Locate the cell with the specified text and output its [x, y] center coordinate. 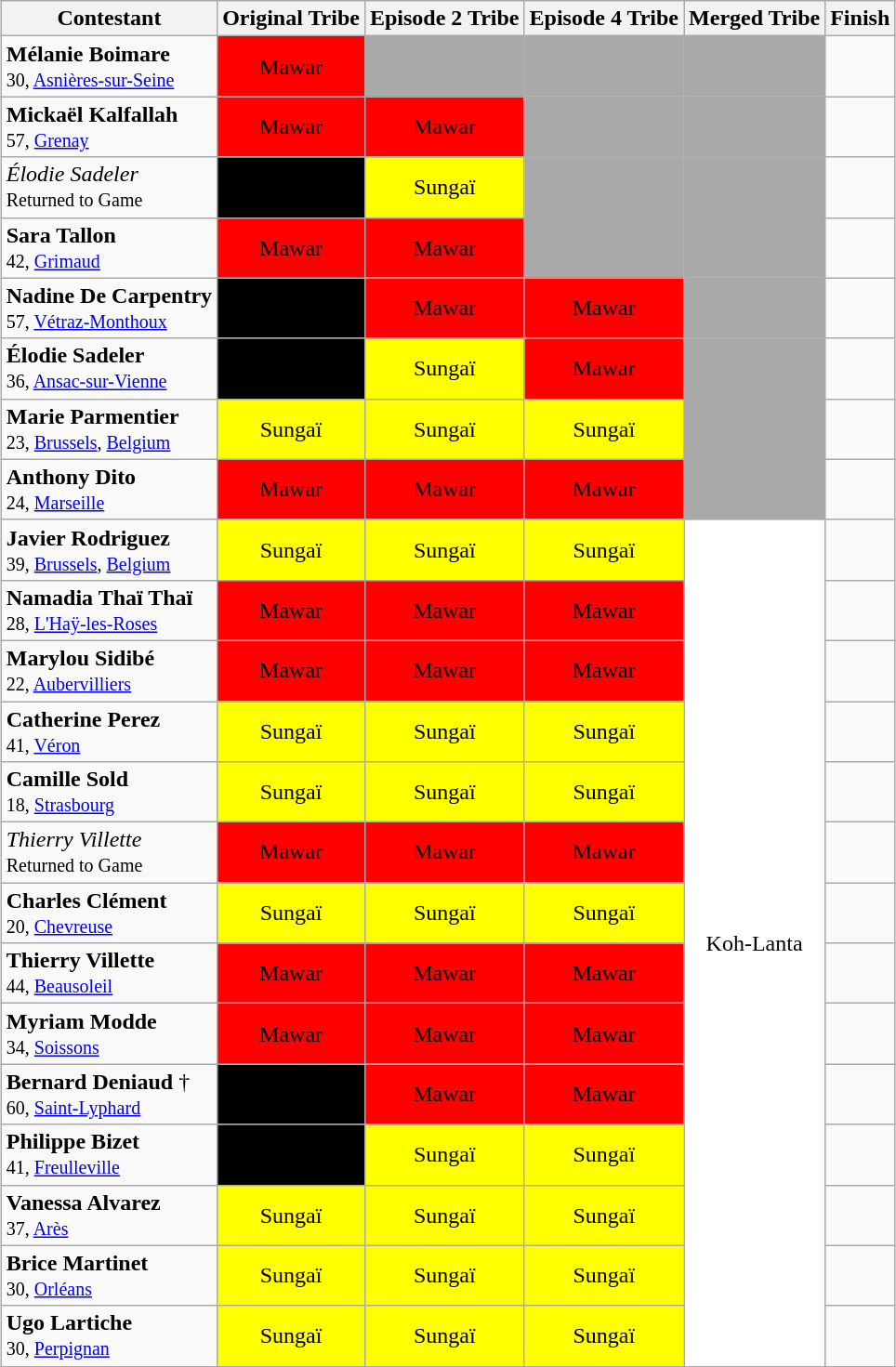
Episode 2 Tribe [444, 19]
Episode 4 Tribe [604, 19]
Catherine Perez41, Véron [109, 730]
Camille Sold18, Strasbourg [109, 792]
Philippe Bizet41, Freulleville [109, 1154]
Contestant [109, 19]
Élodie SadelerReturned to Game [109, 188]
Ugo Lartiche30, Perpignan [109, 1336]
Koh-Lanta [755, 942]
Namadia Thaï Thaï28, L'Haÿ-les-Roses [109, 610]
Nadine De Carpentry57, Vétraz-Monthoux [109, 309]
Mickaël Kalfallah57, Grenay [109, 126]
Finish [861, 19]
Brice Martinet30, Orléans [109, 1275]
Mélanie Boimare30, Asnières-sur-Seine [109, 67]
Thierry Villette44, Beausoleil [109, 974]
Javier Rodriguez39, Brussels, Belgium [109, 550]
Bernard Deniaud †60, Saint-Lyphard [109, 1095]
Sara Tallon42, Grimaud [109, 247]
Original Tribe [292, 19]
Myriam Modde34, Soissons [109, 1033]
Élodie Sadeler36, Ansac-sur-Vienne [109, 368]
Marylou Sidibé22, Aubervilliers [109, 671]
Merged Tribe [755, 19]
Marie Parmentier23, Brussels, Belgium [109, 429]
Anthony Dito24, Marseille [109, 489]
Thierry VilletteReturned to Game [109, 853]
Vanessa Alvarez37, Arès [109, 1216]
Charles Clément20, Chevreuse [109, 913]
